Extract the (x, y) coordinate from the center of the cell holding the provided text.  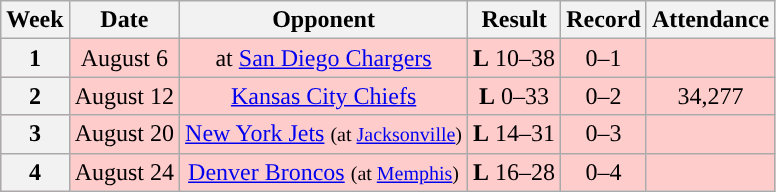
Date (124, 20)
0–3 (604, 134)
L 14–31 (514, 134)
0–2 (604, 96)
Opponent (324, 20)
0–4 (604, 172)
August 20 (124, 134)
New York Jets (at Jacksonville) (324, 134)
Denver Broncos (at Memphis) (324, 172)
34,277 (710, 96)
August 6 (124, 58)
1 (35, 58)
at San Diego Chargers (324, 58)
August 24 (124, 172)
L 0–33 (514, 96)
3 (35, 134)
Record (604, 20)
Result (514, 20)
Kansas City Chiefs (324, 96)
4 (35, 172)
L 16–28 (514, 172)
Week (35, 20)
2 (35, 96)
August 12 (124, 96)
0–1 (604, 58)
L 10–38 (514, 58)
Attendance (710, 20)
